Return the [x, y] coordinate for the center point of the cell that contains the specified text.  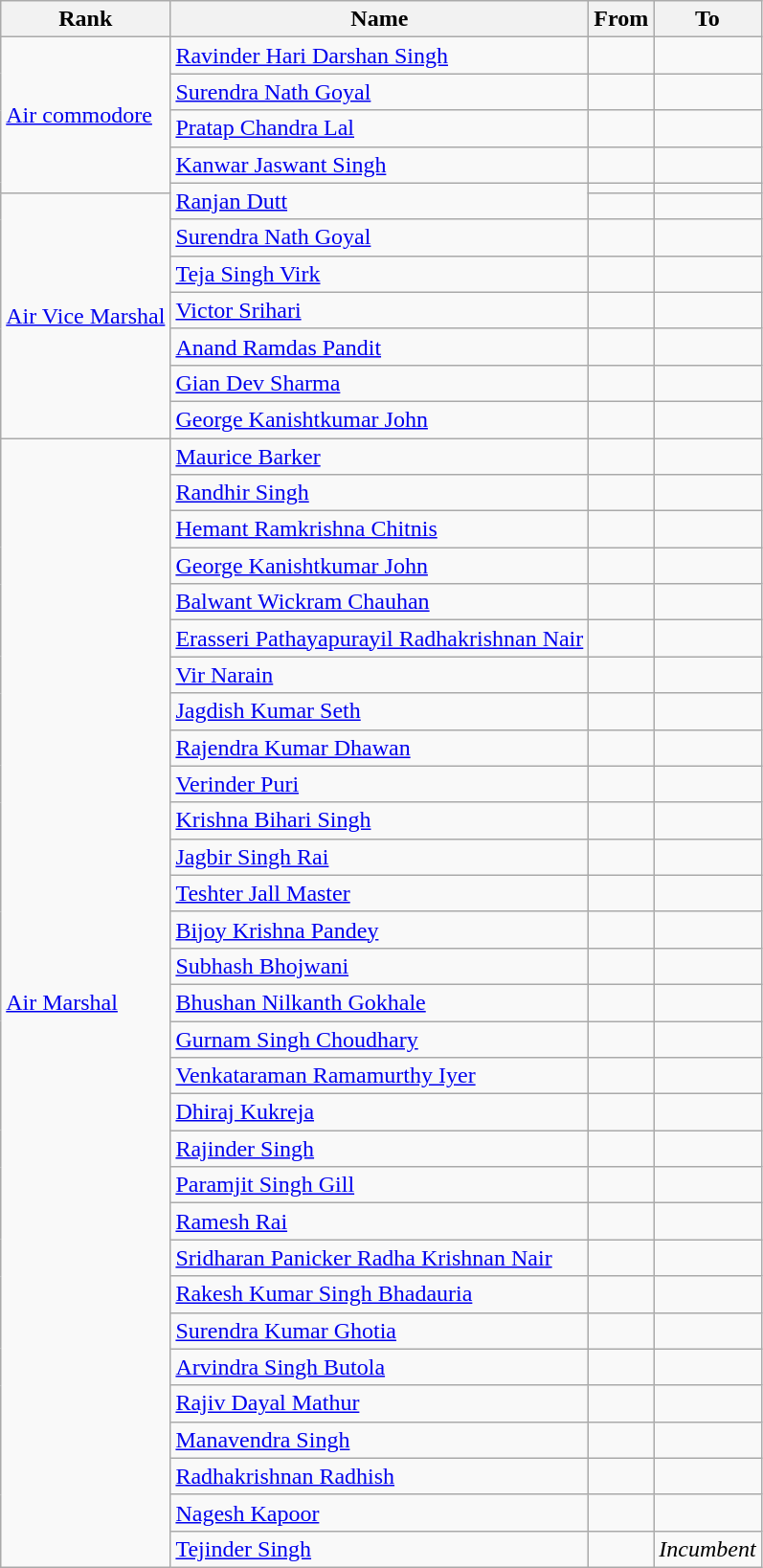
Ramesh Rai [379, 1221]
Air commodore [86, 115]
Maurice Barker [379, 457]
Radhakrishnan Radhish [379, 1476]
Air Marshal [86, 1003]
Arvindra Singh Butola [379, 1367]
Rajinder Singh [379, 1149]
Teja Singh Virk [379, 274]
Sridharan Panicker Radha Krishnan Nair [379, 1258]
Paramjit Singh Gill [379, 1185]
Erasseri Pathayapurayil Radhakrishnan Nair [379, 638]
Rajiv Dayal Mathur [379, 1403]
Rank [86, 19]
Balwant Wickram Chauhan [379, 602]
Randhir Singh [379, 493]
Jagdish Kumar Seth [379, 711]
From [621, 19]
Rajendra Kumar Dhawan [379, 748]
Surendra Kumar Ghotia [379, 1331]
Teshter Jall Master [379, 893]
Pratap Chandra Lal [379, 128]
Rakesh Kumar Singh Bhadauria [379, 1294]
Anand Ramdas Pandit [379, 347]
Kanwar Jaswant Singh [379, 165]
Gurnam Singh Choudhary [379, 1039]
Krishna Bihari Singh [379, 820]
To [707, 19]
Ravinder Hari Darshan Singh [379, 56]
Dhiraj Kukreja [379, 1112]
Vir Narain [379, 675]
Nagesh Kapoor [379, 1512]
Gian Dev Sharma [379, 383]
Air Vice Marshal [86, 316]
Subhash Bhojwani [379, 966]
Bijoy Krishna Pandey [379, 930]
Jagbir Singh Rai [379, 857]
Incumbent [707, 1549]
Victor Srihari [379, 310]
Ranjan Dutt [379, 201]
Name [379, 19]
Venkataraman Ramamurthy Iyer [379, 1076]
Manavendra Singh [379, 1440]
Verinder Puri [379, 784]
Hemant Ramkrishna Chitnis [379, 529]
Tejinder Singh [379, 1549]
Bhushan Nilkanth Gokhale [379, 1002]
